Scan for the cell matching the given text and deliver its [x, y] coordinate at center. 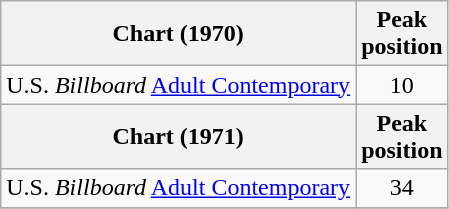
Chart (1970) [178, 34]
34 [402, 188]
10 [402, 85]
Chart (1971) [178, 136]
